Locate the cell with the specified text and output its [x, y] center coordinate. 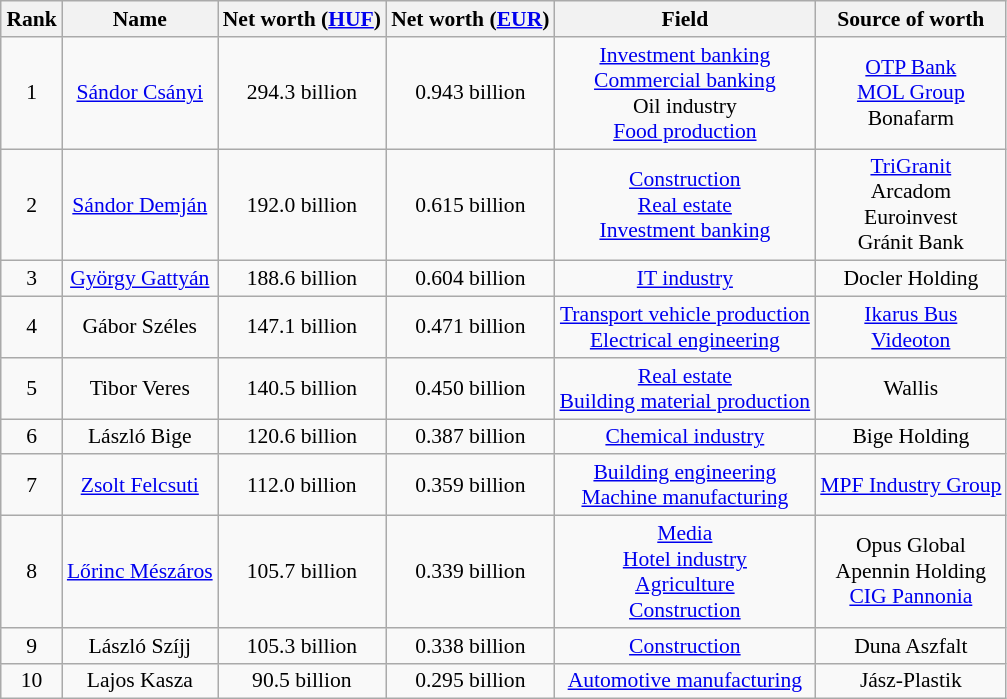
MPF Industry Group [910, 484]
Transport vehicle production Electrical engineering [686, 326]
1 [32, 92]
TriGranit Arcadom Euroinvest Gránit Bank [910, 204]
György Gattyán [140, 279]
Net worth (HUF) [302, 19]
Docler Holding [910, 279]
0.615 billion [470, 204]
Jász-Plastik [910, 681]
2 [32, 204]
Net worth (EUR) [470, 19]
Building engineering Machine manufacturing [686, 484]
3 [32, 279]
120.6 billion [302, 436]
0.359 billion [470, 484]
6 [32, 436]
0.339 billion [470, 571]
Duna Aszfalt [910, 645]
Ikarus Bus Videoton [910, 326]
188.6 billion [302, 279]
Real estate Building material production [686, 388]
9 [32, 645]
5 [32, 388]
László Bige [140, 436]
Source of worth [910, 19]
192.0 billion [302, 204]
105.7 billion [302, 571]
Lőrinc Mészáros [140, 571]
0.338 billion [470, 645]
Opus Global Apennin Holding CIG Pannonia [910, 571]
4 [32, 326]
Rank [32, 19]
Name [140, 19]
Sándor Csányi [140, 92]
147.1 billion [302, 326]
Sándor Demján [140, 204]
294.3 billion [302, 92]
Chemical industry [686, 436]
Wallis [910, 388]
90.5 billion [302, 681]
Media Hotel industry Agriculture Construction [686, 571]
0.471 billion [470, 326]
Construction [686, 645]
0.604 billion [470, 279]
112.0 billion [302, 484]
Lajos Kasza [140, 681]
Construction Real estate Investment banking [686, 204]
László Szíjj [140, 645]
8 [32, 571]
10 [32, 681]
Bige Holding [910, 436]
Zsolt Felcsuti [140, 484]
Gábor Széles [140, 326]
Automotive manufacturing [686, 681]
0.943 billion [470, 92]
OTP Bank MOL Group Bonafarm [910, 92]
Field [686, 19]
140.5 billion [302, 388]
Investment banking Commercial banking Oil industry Food production [686, 92]
105.3 billion [302, 645]
7 [32, 484]
0.387 billion [470, 436]
IT industry [686, 279]
Tibor Veres [140, 388]
0.450 billion [470, 388]
0.295 billion [470, 681]
